Determine the (X, Y) coordinate at the center of the cell enclosing the given text.  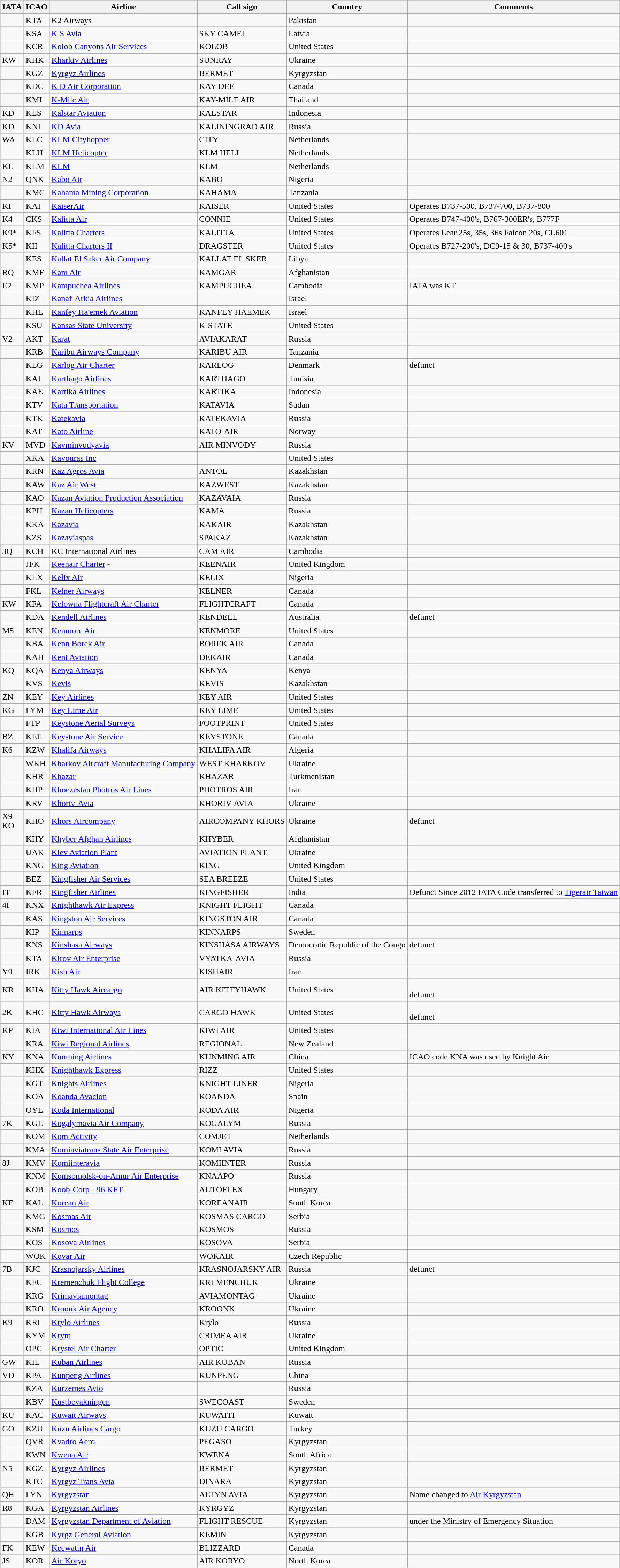
KOSMAS CARGO (242, 1216)
KTV (37, 405)
Tunisia (347, 378)
KES (37, 259)
KATEKAVIA (242, 418)
KHO (37, 821)
Kuban Airlines (123, 1362)
Algeria (347, 750)
KEN (37, 631)
KOSOVA (242, 1242)
Khors Aircompany (123, 821)
Operates B727-200's, DC9-15 & 30, B737-400's (513, 246)
XKA (37, 458)
Kartika Airlines (123, 392)
KUNMING AIR (242, 1057)
Kazavia (123, 524)
KOM (37, 1136)
GO (12, 1428)
Kremenchuk Flight College (123, 1282)
KINGFISHER (242, 892)
KHE (37, 312)
N2 (12, 180)
Kanfey Ha'emek Aviation (123, 312)
KYM (37, 1335)
KOSMOS (242, 1229)
K5* (12, 246)
KUWAITI (242, 1415)
KSU (37, 325)
KZA (37, 1388)
KOR (37, 1561)
KBV (37, 1402)
E2 (12, 286)
KIP (37, 932)
KJC (37, 1269)
KHY (37, 839)
Keenair Charter - (123, 564)
FLIGHT RESCUE (242, 1521)
KGL (37, 1123)
Kabo Air (123, 180)
Koda International (123, 1110)
WEST-KHARKOV (242, 763)
KNAAPO (242, 1176)
KABO (242, 180)
KARTHAGO (242, 378)
JFK (37, 564)
QVR (37, 1441)
MVD (37, 445)
KLG (37, 365)
JS (12, 1561)
South Korea (347, 1203)
KRASNOJARSKY AIR (242, 1269)
KDC (37, 86)
KAY DEE (242, 86)
KWN (37, 1455)
KU (12, 1415)
Kavminvodyavia (123, 445)
SEA BREEZE (242, 879)
FLIGHTCRAFT (242, 604)
ICAO (37, 7)
KOS (37, 1242)
Khyber Afghan Airlines (123, 839)
KHORIV-AVIA (242, 803)
KII (37, 246)
ZN (12, 697)
Kurzemes Avio (123, 1388)
Kalitta Charters II (123, 246)
KENMORE (242, 631)
Kingfisher Airlines (123, 892)
KUNPENG (242, 1375)
KEYSTONE (242, 737)
Comments (513, 7)
KRA (37, 1043)
Khazar (123, 776)
Kuwait (347, 1415)
K2 Airways (123, 20)
Kroonk Air Agency (123, 1309)
KODA AIR (242, 1110)
KISHAIR (242, 972)
Kogalymavia Air Company (123, 1123)
KMI (37, 100)
KWENA (242, 1455)
Kuzu Airlines Cargo (123, 1428)
7K (12, 1123)
KNM (37, 1176)
KOMIINTER (242, 1163)
Keystone Air Service (123, 737)
KNI (37, 126)
Komiaviatrans State Air Enterprise (123, 1150)
KIWI AIR (242, 1030)
Czech Republic (347, 1256)
KR (12, 989)
M5 (12, 631)
KMC (37, 193)
Kenya Airways (123, 670)
Kosmos (123, 1229)
FK (12, 1548)
Kwena Air (123, 1455)
Kevis (123, 684)
7B (12, 1269)
Karthago Airlines (123, 378)
Kenya (347, 670)
AVIAMONTAG (242, 1296)
SUNRAY (242, 60)
Kam Air (123, 272)
Krasnojarsky Airlines (123, 1269)
Kenmore Air (123, 631)
Korean Air (123, 1203)
Kazan Helicopters (123, 511)
Thailand (347, 100)
LYN (37, 1495)
KFS (37, 233)
KELIX (242, 577)
KAO (37, 498)
Country (347, 7)
Khoezestan Photros Air Lines (123, 790)
FOOTPRINT (242, 723)
KAMA (242, 511)
Libya (347, 259)
KZS (37, 538)
BLIZZARD (242, 1548)
KIL (37, 1362)
KCR (37, 47)
Kahama Mining Corporation (123, 193)
Operates Lear 25s, 35s, 36s Falcon 20s, CL601 (513, 233)
KHP (37, 790)
K9* (12, 233)
KINSHASA AIRWAYS (242, 945)
KQ (12, 670)
KGB (37, 1535)
KARIBU AIR (242, 352)
WKH (37, 763)
KRN (37, 471)
KAC (37, 1415)
KUZU CARGO (242, 1428)
Pakistan (347, 20)
K-Mile Air (123, 100)
KMG (37, 1216)
Knighthawk Air Express (123, 905)
KY (12, 1057)
Kata Transportation (123, 405)
Kyrgz General Aviation (123, 1535)
Kaz Agros Avia (123, 471)
North Korea (347, 1561)
DINARA (242, 1482)
KOB (37, 1189)
IT (12, 892)
KREMENCHUK (242, 1282)
Kaz Air West (123, 485)
KRB (37, 352)
Kato Airline (123, 432)
KHALIFA AIR (242, 750)
KFC (37, 1282)
CITY (242, 139)
KATO-AIR (242, 432)
VYATKA-AVIA (242, 958)
Kalitta Charters (123, 233)
KOA (37, 1097)
OPTIC (242, 1349)
AIR KUBAN (242, 1362)
OPC (37, 1349)
Khalifa Airways (123, 750)
Komsomolsk-on-Amur Air Enterprise (123, 1176)
KAISER (242, 206)
KENYA (242, 670)
Kyrgyz Trans Avia (123, 1482)
Kom Activity (123, 1136)
Kalstar Aviation (123, 113)
KAL (37, 1203)
KLX (37, 577)
SKY CAMEL (242, 33)
Kelix Air (123, 577)
K D Air Corporation (123, 86)
KAY-MILE AIR (242, 100)
Australia (347, 617)
CKS (37, 219)
Spain (347, 1097)
KYRGYZ (242, 1508)
KOANDA (242, 1097)
KENDELL (242, 617)
KGT (37, 1083)
Karlog Air Charter (123, 365)
KAKAIR (242, 524)
X9KO (12, 821)
Krimaviamontag (123, 1296)
KP (12, 1030)
Kelner Airways (123, 591)
KHAZAR (242, 776)
Keystone Aerial Surveys (123, 723)
Norway (347, 432)
R8 (12, 1508)
KAW (37, 485)
K6 (12, 750)
KRO (37, 1309)
ALTYN AVIA (242, 1495)
KQA (37, 670)
KALSTAR (242, 113)
KPA (37, 1375)
Kosova Airlines (123, 1242)
KLM Helicopter (123, 153)
Koanda Avacion (123, 1097)
CONNIE (242, 219)
Karibu Airways Company (123, 352)
IATA (12, 7)
Kallat El Saker Air Company (123, 259)
KHX (37, 1070)
KCH (37, 551)
WOKAIR (242, 1256)
KALLAT EL SKER (242, 259)
Kharkov Aircraft Manufacturing Company (123, 763)
Kiwi Regional Airlines (123, 1043)
Kitty Hawk Airways (123, 1012)
KHR (37, 776)
K-STATE (242, 325)
Kenn Borek Air (123, 644)
WOK (37, 1256)
KLH (37, 153)
KZU (37, 1428)
KLM Cityhopper (123, 139)
Krylo (242, 1322)
KELNER (242, 591)
Operates B747-400's, B767-300ER's, B777F (513, 219)
KTC (37, 1482)
Airline (123, 7)
KBA (37, 644)
IRK (37, 972)
KDA (37, 617)
KING (242, 866)
Kyrgyzstan Airlines (123, 1508)
KOMI AVIA (242, 1150)
VD (12, 1375)
KNIGHT FLIGHT (242, 905)
Air Koryo (123, 1561)
KNS (37, 945)
KIA (37, 1030)
KSA (37, 33)
AUTOFLEX (242, 1189)
KEY (37, 697)
BZ (12, 737)
KAE (37, 392)
under the Ministry of Emergency Situation (513, 1521)
2K (12, 1012)
Turkey (347, 1428)
BOREK AIR (242, 644)
OYE (37, 1110)
KINGSTON AIR (242, 919)
K S Avia (123, 33)
KOLOB (242, 47)
Kyrgyzstan Department of Aviation (123, 1521)
KAT (37, 432)
KARLOG (242, 365)
KD Avia (123, 126)
CARGO HAWK (242, 1012)
KKA (37, 524)
KLS (37, 113)
KEW (37, 1548)
Latvia (347, 33)
PEGASO (242, 1441)
Kingston Air Services (123, 919)
ICAO code KNA was used by Knight Air (513, 1057)
Kolob Canyons Air Services (123, 47)
Key Lime Air (123, 710)
KROONK (242, 1309)
KAJ (37, 378)
AIRCOMPANY KHORS (242, 821)
Kosmas Air (123, 1216)
Kunming Airlines (123, 1057)
KPH (37, 511)
Kharkiv Airlines (123, 60)
Koob-Corp - 96 KFT (123, 1189)
KaiserAir (123, 206)
FTP (37, 723)
IATA was KT (513, 286)
KFR (37, 892)
KE (12, 1203)
New Zealand (347, 1043)
REGIONAL (242, 1043)
4I (12, 905)
KMP (37, 286)
Kuwait Airways (123, 1415)
Kunpeng Airlines (123, 1375)
GW (12, 1362)
Kelowna Flightcraft Air Charter (123, 604)
Turkmenistan (347, 776)
Kish Air (123, 972)
KINNARPS (242, 932)
FKL (37, 591)
KEVIS (242, 684)
Knighthawk Express (123, 1070)
Key Airlines (123, 697)
Denmark (347, 365)
KMF (37, 272)
Kendell Airlines (123, 617)
AVIAKARAT (242, 338)
DAM (37, 1521)
KLM HELI (242, 153)
KZW (37, 750)
BEZ (37, 879)
K9 (12, 1322)
RQ (12, 272)
Kazan Aviation Production Association (123, 498)
Kinshasa Airways (123, 945)
Kustbevakningen (123, 1402)
V2 (12, 338)
Kiev Aviation Plant (123, 852)
DRAGSTER (242, 246)
Karat (123, 338)
Kitty Hawk Aircargo (123, 989)
KRI (37, 1322)
Katekavia (123, 418)
Kent Aviation (123, 657)
Democratic Republic of the Congo (347, 945)
PHOTROS AIR (242, 790)
CRIMEA AIR (242, 1335)
KEENAIR (242, 564)
DEKAIR (242, 657)
Defunct Since 2012 IATA Code transferred to Tigerair Taiwan (513, 892)
Operates B737-500, B737-700, B737-800 (513, 206)
Kanaf-Arkia Airlines (123, 299)
KOREANAIR (242, 1203)
UAK (37, 852)
KG (12, 710)
Krylo Airlines (123, 1322)
Kirov Air Enterprise (123, 958)
KMA (37, 1150)
KSM (37, 1229)
SPAKAZ (242, 538)
KAS (37, 919)
KFA (37, 604)
Kingfisher Air Services (123, 879)
KAMPUCHEA (242, 286)
KALININGRAD AIR (242, 126)
KNIGHT-LINER (242, 1083)
KL (12, 166)
KRV (37, 803)
KEMIN (242, 1535)
AKT (37, 338)
Kovar Air (123, 1256)
KAH (37, 657)
LYM (37, 710)
Kazaviaspas (123, 538)
ANTOL (242, 471)
CAM AIR (242, 551)
KTK (37, 418)
Name changed to Air Kyrgyzstan (513, 1495)
Kampuchea Airlines (123, 286)
KHYBER (242, 839)
KEE (37, 737)
India (347, 892)
Kinnarps (123, 932)
KV (12, 445)
KAHAMA (242, 193)
Keewatin Air (123, 1548)
AIR KORYO (242, 1561)
KLC (37, 139)
WA (12, 139)
Komiinteravia (123, 1163)
8J (12, 1163)
KHK (37, 60)
KHA (37, 989)
KRG (37, 1296)
KVS (37, 684)
3Q (12, 551)
Knights Airlines (123, 1083)
AVIATION PLANT (242, 852)
KAZWEST (242, 485)
KAMGAR (242, 272)
KI (12, 206)
KIZ (37, 299)
AIR KITTYHAWK (242, 989)
KNG (37, 866)
KALITTA (242, 233)
South Africa (347, 1455)
N5 (12, 1468)
SWECOAST (242, 1402)
KAZAVAIA (242, 498)
KGA (37, 1508)
RIZZ (242, 1070)
KHC (37, 1012)
KEY LIME (242, 710)
Krym (123, 1335)
KMV (37, 1163)
Kansas State University (123, 325)
Kalitta Air (123, 219)
KARTIKA (242, 392)
KEY AIR (242, 697)
Y9 (12, 972)
Call sign (242, 7)
King Aviation (123, 866)
COMJET (242, 1136)
KOGALYM (242, 1123)
Sudan (347, 405)
KNX (37, 905)
Kiwi International Air Lines (123, 1030)
Hungary (347, 1189)
KC International Airlines (123, 551)
QH (12, 1495)
Kvadro Aero (123, 1441)
QNK (37, 180)
Khoriv-Avia (123, 803)
KAI (37, 206)
KANFEY HAEMEK (242, 312)
Krystel Air Charter (123, 1349)
K4 (12, 219)
Kavouras Inc (123, 458)
KATAVIA (242, 405)
AIR MINVODY (242, 445)
KNA (37, 1057)
